Detect which cell encompasses the target text, then output its [X, Y] center coordinate. 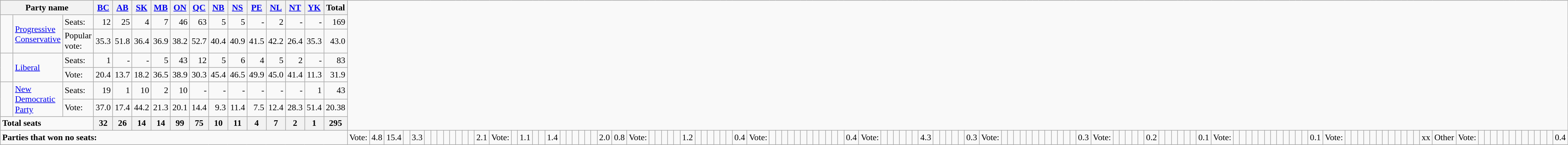
1.2 [687, 138]
32 [103, 123]
11 [237, 123]
40.4 [218, 41]
63 [199, 22]
7.5 [257, 108]
2.1 [482, 138]
41.4 [295, 75]
83 [336, 61]
1.4 [553, 138]
17.4 [123, 108]
40.9 [237, 41]
Total seats [47, 123]
9.3 [218, 108]
26.4 [295, 41]
AB [123, 8]
ON [180, 8]
MB [161, 8]
NB [218, 8]
28.3 [295, 108]
38.2 [180, 41]
99 [180, 123]
New Democratic Party [38, 99]
4.3 [926, 138]
31.9 [336, 75]
14.4 [199, 108]
41.5 [257, 41]
36.5 [161, 75]
15.4 [394, 138]
42.2 [276, 41]
44.2 [142, 108]
4.8 [377, 138]
75 [199, 123]
SK [142, 8]
xx [1426, 138]
169 [336, 22]
Other [1444, 138]
51.8 [123, 41]
Popular vote: [78, 41]
Parties that won no seats: [174, 138]
26 [123, 123]
18.2 [142, 75]
PE [257, 8]
0.8 [619, 138]
46.5 [237, 75]
51.4 [314, 108]
Liberal [38, 68]
45.4 [218, 75]
Total [336, 8]
21.3 [161, 108]
38.9 [180, 75]
52.7 [199, 41]
3.3 [417, 138]
295 [336, 123]
QC [199, 8]
Party name [47, 8]
37.0 [103, 108]
6 [237, 61]
36.9 [161, 41]
NL [276, 8]
36.4 [142, 41]
46 [180, 22]
1.1 [525, 138]
2.0 [605, 138]
11.4 [237, 108]
0.2 [1152, 138]
11.3 [314, 75]
13.7 [123, 75]
43.0 [336, 41]
30.3 [199, 75]
20.38 [336, 108]
20.1 [180, 108]
49.9 [257, 75]
45.0 [276, 75]
12.4 [276, 108]
BC [103, 8]
25 [123, 22]
NT [295, 8]
YK [314, 8]
Progressive Conservative [38, 34]
19 [103, 90]
20.4 [103, 75]
NS [237, 8]
